Return the [X, Y] coordinate for the center point of the cell that contains the specified text.  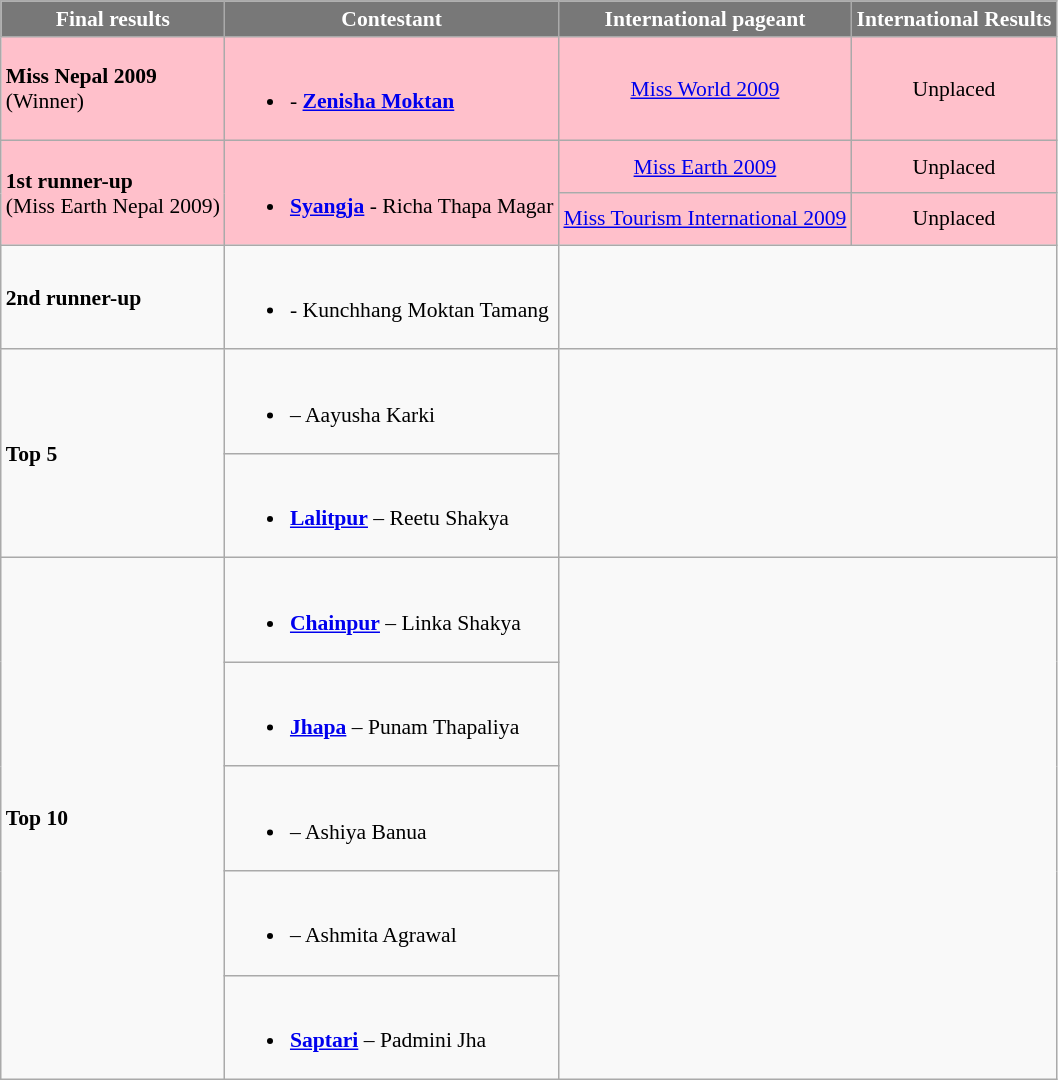
2nd runner-up [113, 297]
International pageant [704, 19]
– Ashmita Agrawal [392, 923]
– Ashiya Banua [392, 819]
- Zenisha Moktan [392, 89]
Jhapa – Punam Thapaliya [392, 715]
Miss Earth 2009 [704, 167]
Top 5 [113, 454]
Miss Tourism International 2009 [704, 219]
Saptari – Padmini Jha [392, 1027]
International Results [954, 19]
Top 10 [113, 818]
– Aayusha Karki [392, 402]
Miss Nepal 2009(Winner) [113, 89]
Lalitpur – Reetu Shakya [392, 506]
Miss World 2009 [704, 89]
Final results [113, 19]
Contestant [392, 19]
- Kunchhang Moktan Tamang [392, 297]
Syangja - Richa Thapa Magar [392, 193]
1st runner-up(Miss Earth Nepal 2009) [113, 193]
Chainpur – Linka Shakya [392, 610]
